Scan for the cell matching the given text and deliver its [X, Y] coordinate at center. 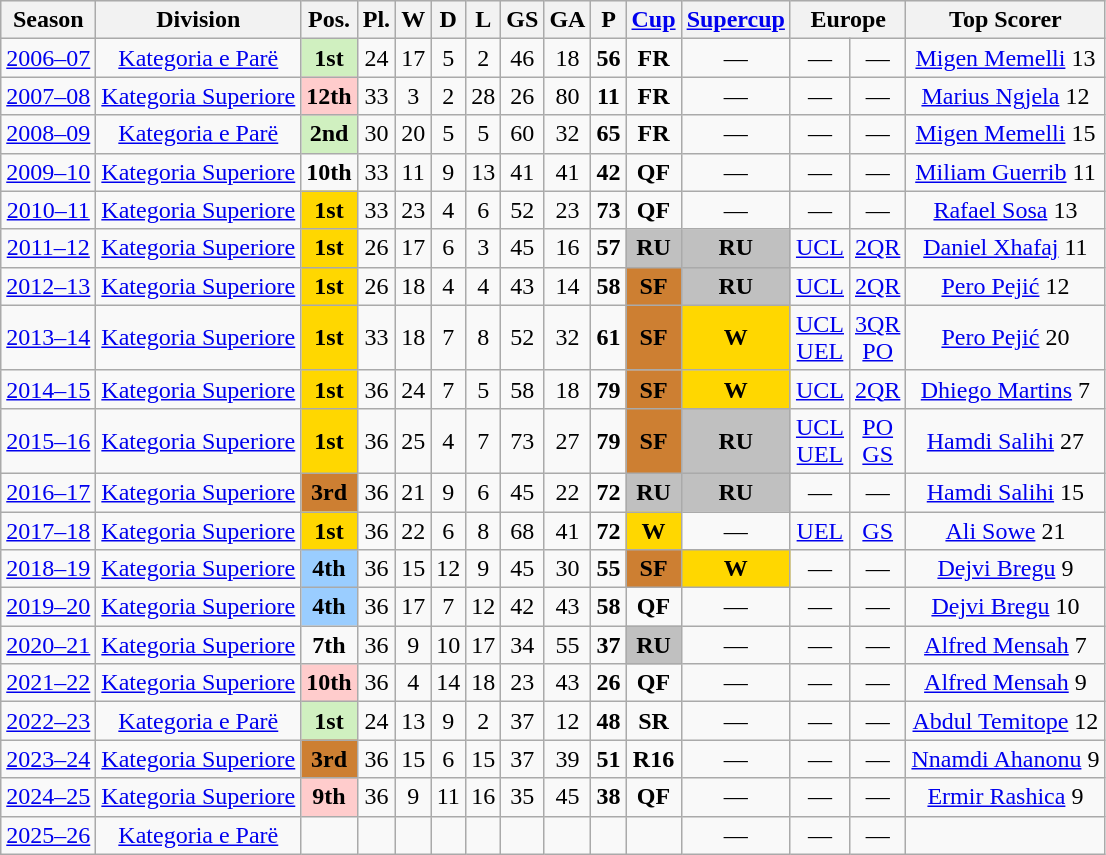
35 [522, 797]
27 [568, 440]
Dhiego Martins 7 [1006, 389]
2015–16 [48, 440]
2025–26 [48, 835]
20 [414, 134]
39 [568, 759]
Alfred Mensah 7 [1006, 645]
2024–25 [48, 797]
Marius Ngjela 12 [1006, 96]
80 [568, 96]
2017–18 [48, 531]
Nnamdi Ahanonu 9 [1006, 759]
Division [198, 20]
Abdul Temitope 12 [1006, 721]
L [484, 20]
Daniel Xhafaj 11 [1006, 248]
D [448, 20]
Migen Memelli 13 [1006, 58]
2019–20 [48, 607]
2011–12 [48, 248]
2014–15 [48, 389]
65 [608, 134]
2007–08 [48, 96]
UEL [820, 531]
7th [329, 645]
21 [414, 492]
Top Scorer [1006, 20]
Pero Pejić 12 [1006, 286]
Alfred Mensah 9 [1006, 683]
Migen Memelli 15 [1006, 134]
Ermir Rashica 9 [1006, 797]
60 [522, 134]
2009–10 [48, 172]
2020–21 [48, 645]
25 [414, 440]
2023–24 [48, 759]
12th [329, 96]
9th [329, 797]
Season [48, 20]
2006–07 [48, 58]
34 [522, 645]
Ali Sowe 21 [1006, 531]
2012–13 [48, 286]
2nd [329, 134]
Hamdi Salihi 15 [1006, 492]
2021–22 [48, 683]
28 [484, 96]
Pl. [376, 20]
Cup [654, 20]
3QRPO [877, 338]
2018–19 [48, 569]
GA [568, 20]
46 [522, 58]
Rafael Sosa 13 [1006, 210]
2010–11 [48, 210]
57 [608, 248]
51 [608, 759]
R16 [654, 759]
Miliam Guerrib 11 [1006, 172]
48 [608, 721]
P [608, 20]
Supercup [736, 20]
38 [608, 797]
2008–09 [48, 134]
Dejvi Bregu 10 [1006, 607]
61 [608, 338]
Hamdi Salihi 27 [1006, 440]
2016–17 [48, 492]
Dejvi Bregu 9 [1006, 569]
SR [654, 721]
10 [448, 645]
68 [522, 531]
Pos. [329, 20]
Pero Pejić 20 [1006, 338]
Europe [848, 20]
56 [608, 58]
POGS [877, 440]
2013–14 [48, 338]
2022–23 [48, 721]
